Determine the [x, y] coordinate at the center of the cell enclosing the given text.  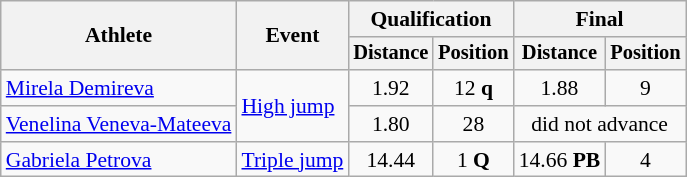
1.80 [390, 124]
Qualification [430, 19]
1.88 [560, 88]
High jump [292, 106]
Final [600, 19]
did not advance [600, 124]
Venelina Veneva-Mateeva [119, 124]
28 [473, 124]
Event [292, 36]
9 [645, 88]
12 q [473, 88]
1.92 [390, 88]
Athlete [119, 36]
Mirela Demireva [119, 88]
